Capture the cell that displays the provided text and extract its (x, y) central coordinate. 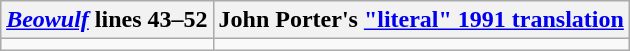
Beowulf lines 43–52 (107, 20)
John Porter's "literal" 1991 translation (421, 20)
